For the text-containing cell, return its midpoint in [x, y] coordinate format. 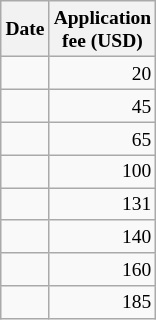
140 [102, 236]
100 [102, 172]
185 [102, 302]
Applicationfee (USD) [102, 29]
65 [102, 138]
Date [25, 29]
131 [102, 204]
45 [102, 106]
160 [102, 270]
20 [102, 74]
